Capture the cell that displays the provided text and extract its (X, Y) central coordinate. 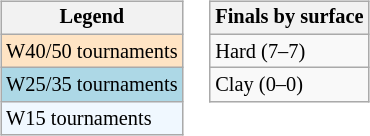
W15 tournaments (92, 119)
W25/35 tournaments (92, 85)
Finals by surface (289, 18)
Legend (92, 18)
W40/50 tournaments (92, 51)
Clay (0–0) (289, 85)
Hard (7–7) (289, 51)
